Provide the [X, Y] coordinate of the cell's center where the given text is located.  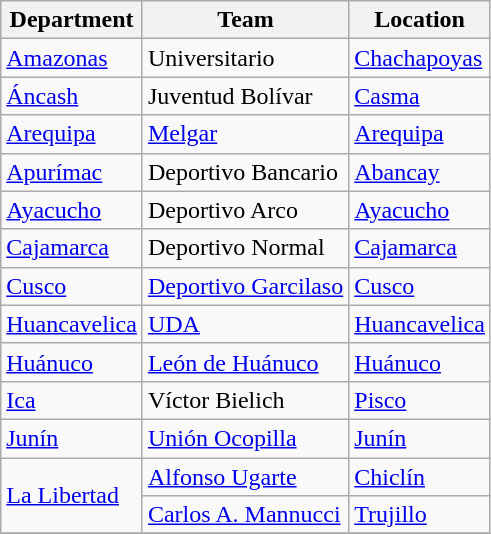
Abancay [420, 172]
Amazonas [72, 58]
Ica [72, 400]
Department [72, 20]
Apurímac [72, 172]
Casma [420, 96]
Víctor Bielich [245, 400]
Pisco [420, 400]
Team [245, 20]
Juventud Bolívar [245, 96]
Alfonso Ugarte [245, 477]
Chiclín [420, 477]
Carlos A. Mannucci [245, 515]
Chachapoyas [420, 58]
Melgar [245, 134]
Universitario [245, 58]
UDA [245, 324]
Deportivo Normal [245, 248]
León de Huánuco [245, 362]
Áncash [72, 96]
Trujillo [420, 515]
Deportivo Bancario [245, 172]
Deportivo Arco [245, 210]
Unión Ocopilla [245, 438]
Deportivo Garcilaso [245, 286]
Location [420, 20]
La Libertad [72, 496]
